From the cell containing the given text, extract its center point as (x, y) coordinate. 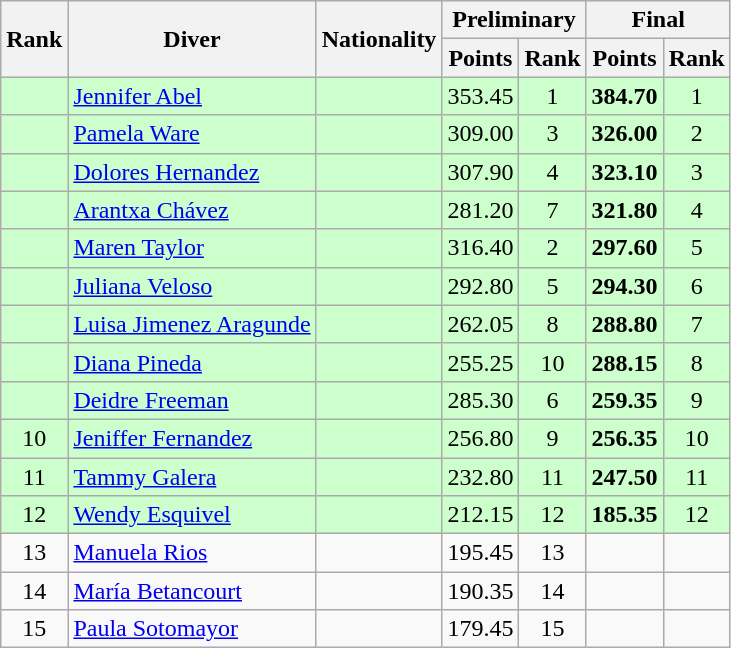
297.60 (624, 248)
294.30 (624, 286)
321.80 (624, 210)
288.80 (624, 324)
232.80 (480, 477)
259.35 (624, 400)
288.15 (624, 362)
Dolores Hernandez (192, 172)
212.15 (480, 515)
316.40 (480, 248)
256.35 (624, 438)
Pamela Ware (192, 134)
Jeniffer Fernandez (192, 438)
323.10 (624, 172)
Preliminary (514, 20)
384.70 (624, 96)
Diver (192, 39)
Paula Sotomayor (192, 629)
285.30 (480, 400)
Luisa Jimenez Aragunde (192, 324)
María Betancourt (192, 591)
353.45 (480, 96)
262.05 (480, 324)
247.50 (624, 477)
Deidre Freeman (192, 400)
256.80 (480, 438)
195.45 (480, 553)
292.80 (480, 286)
Tammy Galera (192, 477)
Jennifer Abel (192, 96)
307.90 (480, 172)
Diana Pineda (192, 362)
326.00 (624, 134)
Juliana Veloso (192, 286)
Arantxa Chávez (192, 210)
Nationality (379, 39)
Manuela Rios (192, 553)
Maren Taylor (192, 248)
185.35 (624, 515)
190.35 (480, 591)
255.25 (480, 362)
309.00 (480, 134)
179.45 (480, 629)
281.20 (480, 210)
Wendy Esquivel (192, 515)
Final (658, 20)
